Find where the given text appears and provide that cell's center as [x, y] coordinate. 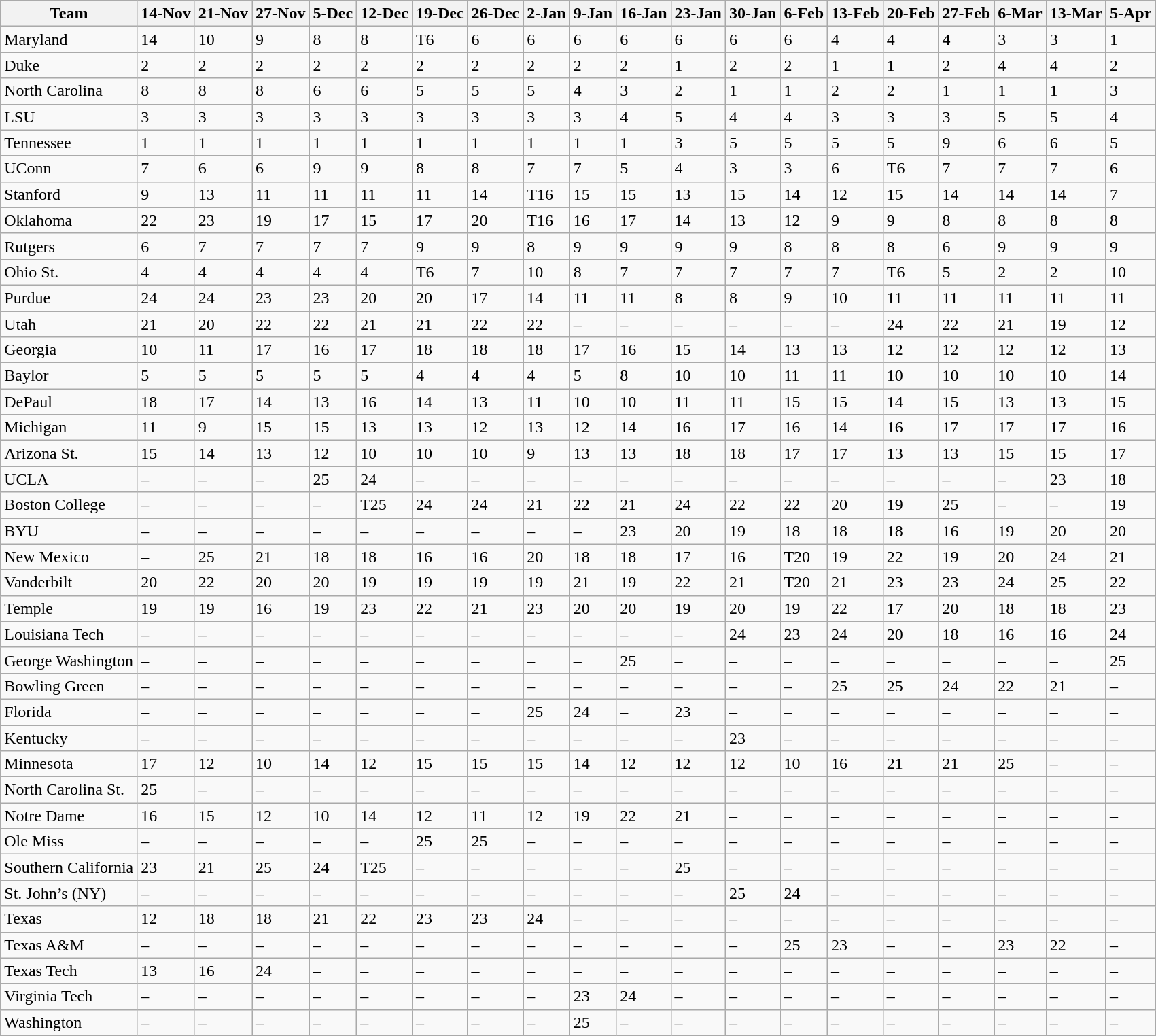
23-Jan [698, 14]
BYU [69, 531]
St. John’s (NY) [69, 893]
Michigan [69, 428]
Duke [69, 65]
DePaul [69, 402]
LSU [69, 117]
Georgia [69, 350]
Ohio St. [69, 272]
20-Feb [911, 14]
2-Jan [546, 14]
UCLA [69, 479]
Bowling Green [69, 686]
27-Feb [966, 14]
North Carolina [69, 91]
Virginia Tech [69, 997]
12-Dec [385, 14]
Texas [69, 919]
Maryland [69, 39]
UConn [69, 169]
Tennessee [69, 143]
Ole Miss [69, 842]
14-Nov [166, 14]
Texas Tech [69, 971]
Temple [69, 608]
Rutgers [69, 246]
George Washington [69, 660]
16-Jan [644, 14]
Utah [69, 324]
6-Feb [804, 14]
Oklahoma [69, 220]
Purdue [69, 298]
Minnesota [69, 764]
13-Feb [856, 14]
North Carolina St. [69, 790]
21-Nov [223, 14]
5-Dec [333, 14]
9-Jan [593, 14]
6-Mar [1020, 14]
Louisiana Tech [69, 634]
Boston College [69, 505]
Team [69, 14]
26-Dec [495, 14]
New Mexico [69, 557]
Southern California [69, 867]
27-Nov [281, 14]
5-Apr [1130, 14]
Texas A&M [69, 945]
13-Mar [1076, 14]
19-Dec [440, 14]
Florida [69, 712]
Notre Dame [69, 816]
Stanford [69, 194]
Kentucky [69, 738]
Arizona St. [69, 453]
Vanderbilt [69, 583]
30-Jan [752, 14]
Washington [69, 1022]
Baylor [69, 376]
